Identify which cell holds the provided text, then report its (x, y) central coordinate. 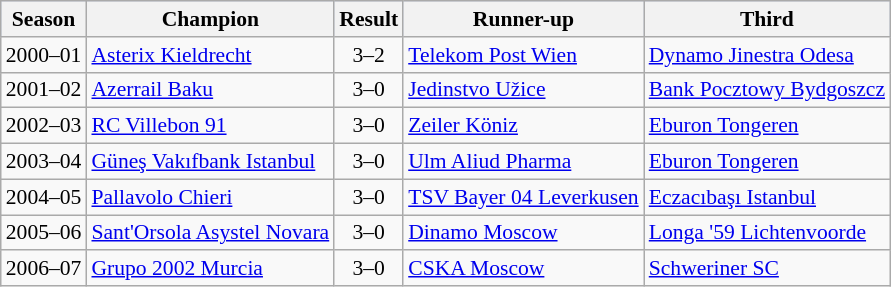
2001–02 (44, 90)
Third (767, 19)
Eczacıbaşı Istanbul (767, 197)
Güneş Vakıfbank Istanbul (210, 162)
Result (368, 19)
TSV Bayer 04 Leverkusen (524, 197)
3–2 (368, 55)
Azerrail Baku (210, 90)
2006–07 (44, 269)
Dinamo Moscow (524, 233)
Ulm Aliud Pharma (524, 162)
Pallavolo Chieri (210, 197)
Jedinstvo Užice (524, 90)
Zeiler Köniz (524, 126)
Longa '59 Lichtenvoorde (767, 233)
Runner-up (524, 19)
Champion (210, 19)
2000–01 (44, 55)
2003–04 (44, 162)
Sant'Orsola Asystel Novara (210, 233)
Grupo 2002 Murcia (210, 269)
2005–06 (44, 233)
Schweriner SC (767, 269)
Bank Pocztowy Bydgoszcz (767, 90)
Asterix Kieldrecht (210, 55)
2002–03 (44, 126)
Telekom Post Wien (524, 55)
Season (44, 19)
CSKA Moscow (524, 269)
2004–05 (44, 197)
Dynamo Jinestra Odesa (767, 55)
RC Villebon 91 (210, 126)
